For the text-containing cell, return its midpoint in (X, Y) coordinate format. 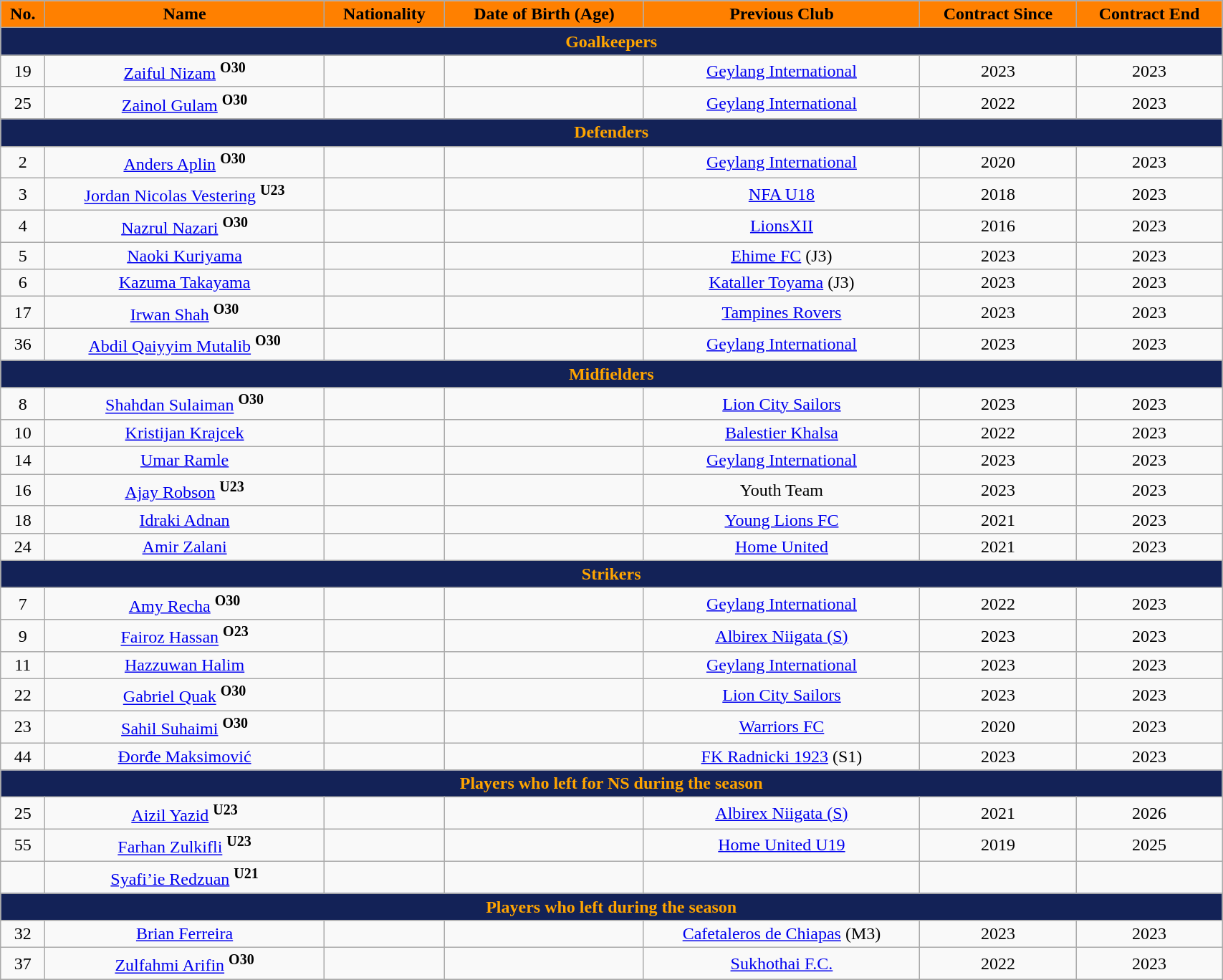
Strikers (612, 574)
Ehime FC (J3) (781, 256)
NFA U18 (781, 195)
Warriors FC (781, 726)
2025 (1149, 845)
Farhan Zulkifli U23 (185, 845)
2026 (1149, 814)
Shahdan Sulaiman O30 (185, 404)
44 (23, 756)
14 (23, 461)
Sahil Suhaimi O30 (185, 726)
Ajay Robson U23 (185, 490)
7 (23, 603)
LionsXII (781, 226)
5 (23, 256)
19 (23, 72)
36 (23, 344)
Zulfahmi Arifin O30 (185, 964)
Previous Club (781, 14)
Abdil Qaiyyim Mutalib O30 (185, 344)
Home United (781, 547)
17 (23, 312)
Irwan Shah O30 (185, 312)
Kazuma Takayama (185, 283)
Umar Ramle (185, 461)
Midfielders (612, 374)
Players who left during the season (612, 906)
Youth Team (781, 490)
23 (23, 726)
Contract Since (997, 14)
16 (23, 490)
18 (23, 519)
Brian Ferreira (185, 934)
Kristijan Krajcek (185, 433)
10 (23, 433)
Syafi’ie Redzuan U21 (185, 877)
Goalkeepers (612, 42)
Hazzuwan Halim (185, 666)
22 (23, 695)
2018 (997, 195)
Nationality (384, 14)
3 (23, 195)
No. (23, 14)
FK Radnicki 1923 (S1) (781, 756)
Defenders (612, 133)
55 (23, 845)
2019 (997, 845)
24 (23, 547)
9 (23, 636)
Anders Aplin O30 (185, 162)
Aizil Yazid U23 (185, 814)
Zaiful Nizam O30 (185, 72)
Gabriel Quak O30 (185, 695)
Amy Recha O30 (185, 603)
11 (23, 666)
Kataller Toyama (J3) (781, 283)
Home United U19 (781, 845)
2016 (997, 226)
2 (23, 162)
Sukhothai F.C. (781, 964)
32 (23, 934)
Contract End (1149, 14)
Tampines Rovers (781, 312)
Amir Zalani (185, 547)
Fairoz Hassan O23 (185, 636)
6 (23, 283)
Balestier Khalsa (781, 433)
Young Lions FC (781, 519)
Naoki Kuriyama (185, 256)
Nazrul Nazari O30 (185, 226)
Jordan Nicolas Vestering U23 (185, 195)
Date of Birth (Age) (545, 14)
Players who left for NS during the season (612, 784)
Đorđe Maksimović (185, 756)
Idraki Adnan (185, 519)
Name (185, 14)
Cafetaleros de Chiapas (M3) (781, 934)
Zainol Gulam O30 (185, 103)
8 (23, 404)
4 (23, 226)
37 (23, 964)
